Pinpoint the cell where the given text exists, returning its (X, Y) midpoint coordinate. 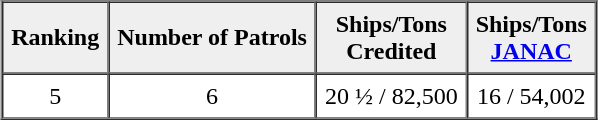
5 (55, 96)
Ranking (55, 38)
6 (212, 96)
Number of Patrols (212, 38)
Ships/TonsJANAC (532, 38)
20 ½ / 82,500 (392, 96)
Ships/TonsCredited (392, 38)
16 / 54,002 (532, 96)
